Pinpoint the cell where the given text exists, returning its [X, Y] midpoint coordinate. 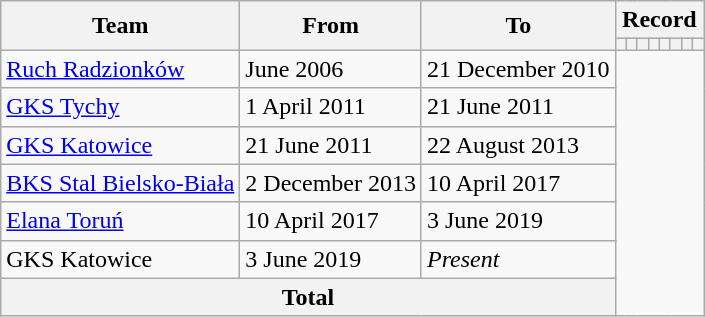
Team [120, 26]
To [518, 26]
21 December 2010 [518, 69]
BKS Stal Bielsko-Biała [120, 183]
Ruch Radzionków [120, 69]
2 December 2013 [331, 183]
Elana Toruń [120, 221]
From [331, 26]
June 2006 [331, 69]
22 August 2013 [518, 145]
GKS Tychy [120, 107]
Total [308, 297]
Present [518, 259]
Record [659, 20]
1 April 2011 [331, 107]
